Find where the given text appears and provide that cell's center as [x, y] coordinate. 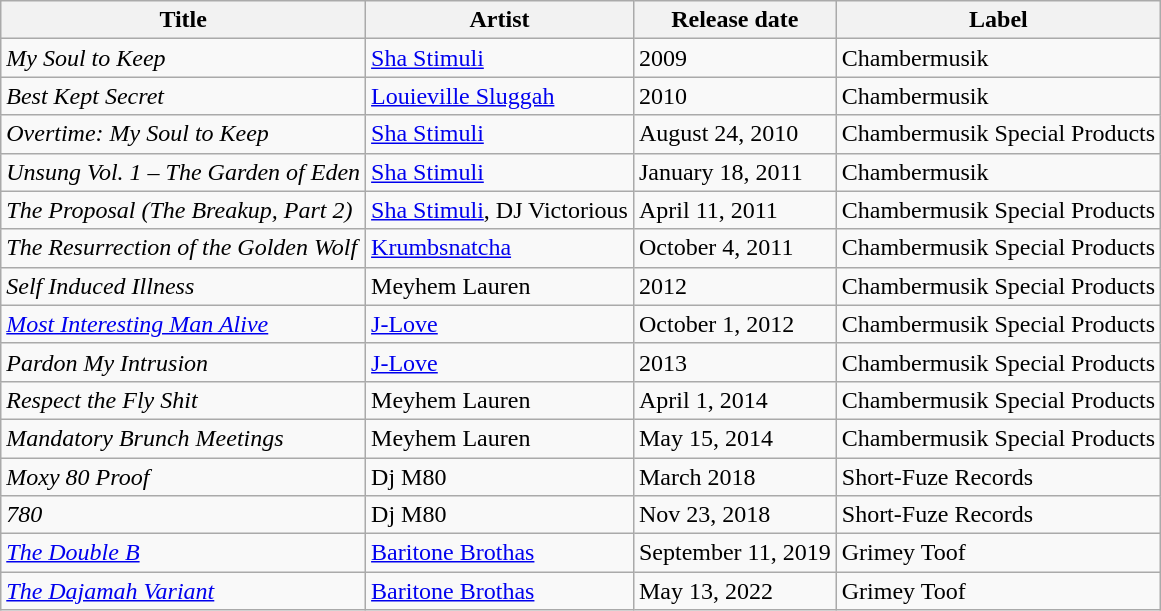
The Proposal (The Breakup, Part 2) [184, 210]
Title [184, 20]
The Resurrection of the Golden Wolf [184, 248]
780 [184, 515]
September 11, 2019 [734, 553]
Most Interesting Man Alive [184, 324]
Krumbsnatcha [500, 248]
March 2018 [734, 477]
Nov 23, 2018 [734, 515]
Overtime: My Soul to Keep [184, 134]
My Soul to Keep [184, 58]
Moxy 80 Proof [184, 477]
Sha Stimuli, DJ Victorious [500, 210]
Unsung Vol. 1 – The Garden of Eden [184, 172]
April 11, 2011 [734, 210]
Label [998, 20]
The Double B [184, 553]
August 24, 2010 [734, 134]
2009 [734, 58]
October 1, 2012 [734, 324]
October 4, 2011 [734, 248]
Artist [500, 20]
The Dajamah Variant [184, 591]
2013 [734, 362]
April 1, 2014 [734, 400]
May 15, 2014 [734, 438]
2012 [734, 286]
Release date [734, 20]
May 13, 2022 [734, 591]
Best Kept Secret [184, 96]
Pardon My Intrusion [184, 362]
Mandatory Brunch Meetings [184, 438]
Respect the Fly Shit [184, 400]
Self Induced Illness [184, 286]
Louieville Sluggah [500, 96]
2010 [734, 96]
January 18, 2011 [734, 172]
